Scan for the cell matching the given text and deliver its (x, y) coordinate at center. 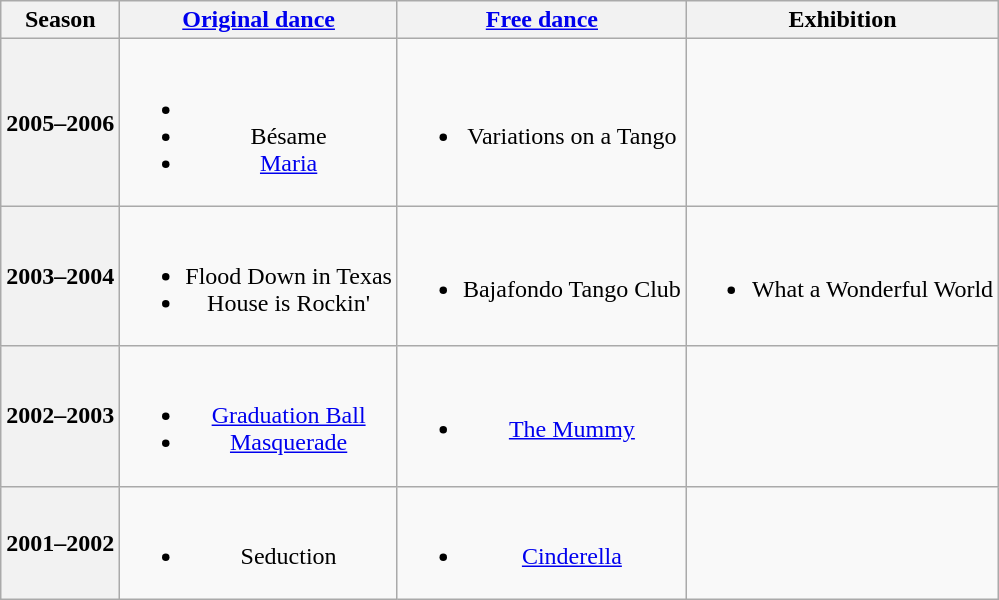
Variations on a Tango (542, 122)
Flood Down in TexasHouse is Rockin' (259, 276)
Season (60, 20)
Original dance (259, 20)
Free dance (542, 20)
Bajafondo Tango Club (542, 276)
What a Wonderful World (842, 276)
Cinderella (542, 542)
Graduation Ball Masquerade (259, 416)
2005–2006 (60, 122)
Exhibition (842, 20)
2001–2002 (60, 542)
2003–2004 (60, 276)
The Mummy (542, 416)
Seduction (259, 542)
2002–2003 (60, 416)
BésameMaria (259, 122)
